Determine the (X, Y) coordinate at the center of the cell enclosing the given text.  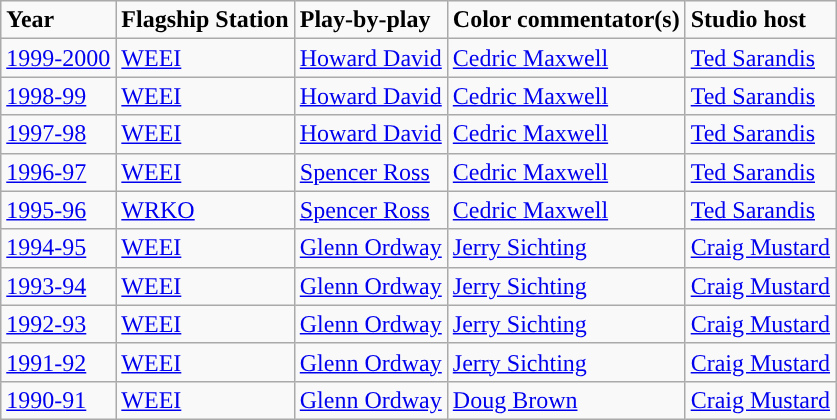
1998-99 (58, 96)
1991-92 (58, 362)
1994-95 (58, 248)
Color commentator(s) (566, 20)
1990-91 (58, 400)
1997-98 (58, 134)
1999-2000 (58, 58)
1993-94 (58, 286)
Doug Brown (566, 400)
1992-93 (58, 324)
Studio host (760, 20)
Year (58, 20)
1995-96 (58, 210)
1996-97 (58, 172)
WRKO (205, 210)
Play-by-play (370, 20)
Flagship Station (205, 20)
